Output the (x, y) coordinate of the center of the cell containing the given text.  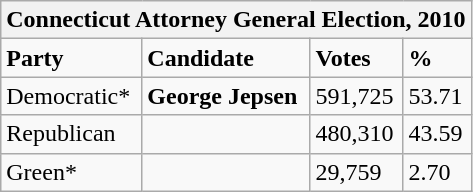
43.59 (437, 134)
% (437, 58)
29,759 (356, 172)
2.70 (437, 172)
Party (72, 58)
Connecticut Attorney General Election, 2010 (236, 20)
591,725 (356, 96)
Candidate (226, 58)
Votes (356, 58)
480,310 (356, 134)
Democratic* (72, 96)
Green* (72, 172)
Republican (72, 134)
53.71 (437, 96)
George Jepsen (226, 96)
